Identify which cell holds the provided text, then report its (X, Y) central coordinate. 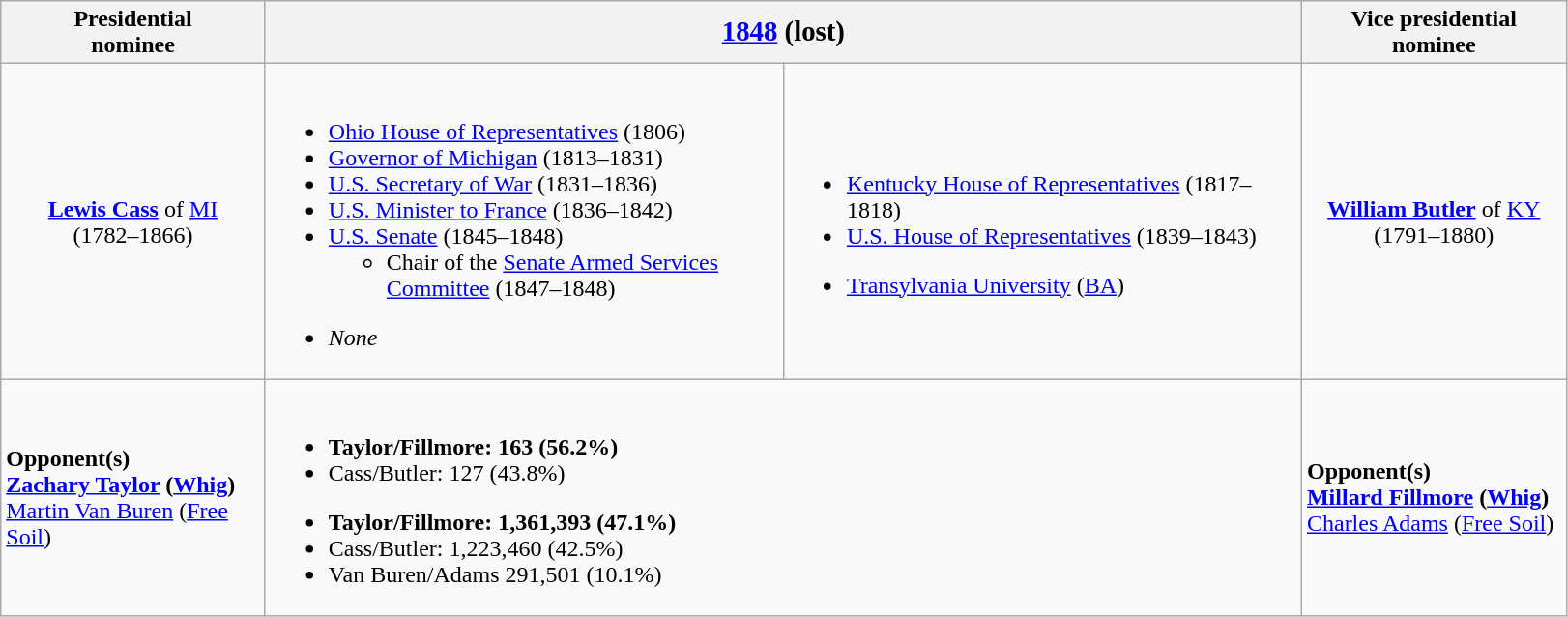
Taylor/Fillmore: 163 (56.2%)Cass/Butler: 127 (43.8%)Taylor/Fillmore: 1,361,393 (47.1%)Cass/Butler: 1,223,460 (42.5%)Van Buren/Adams 291,501 (10.1%) (783, 497)
1848 (lost) (783, 33)
William Butler of KY(1791–1880) (1434, 221)
Lewis Cass of MI(1782–1866) (133, 221)
Vice presidentialnominee (1434, 33)
Opponent(s)Millard Fillmore (Whig)Charles Adams (Free Soil) (1434, 497)
Kentucky House of Representatives (1817–1818)U.S. House of Representatives (1839–1843)Transylvania University (BA) (1042, 221)
Presidentialnominee (133, 33)
Opponent(s)Zachary Taylor (Whig)Martin Van Buren (Free Soil) (133, 497)
